Pinpoint the cell where the given text exists, returning its [X, Y] midpoint coordinate. 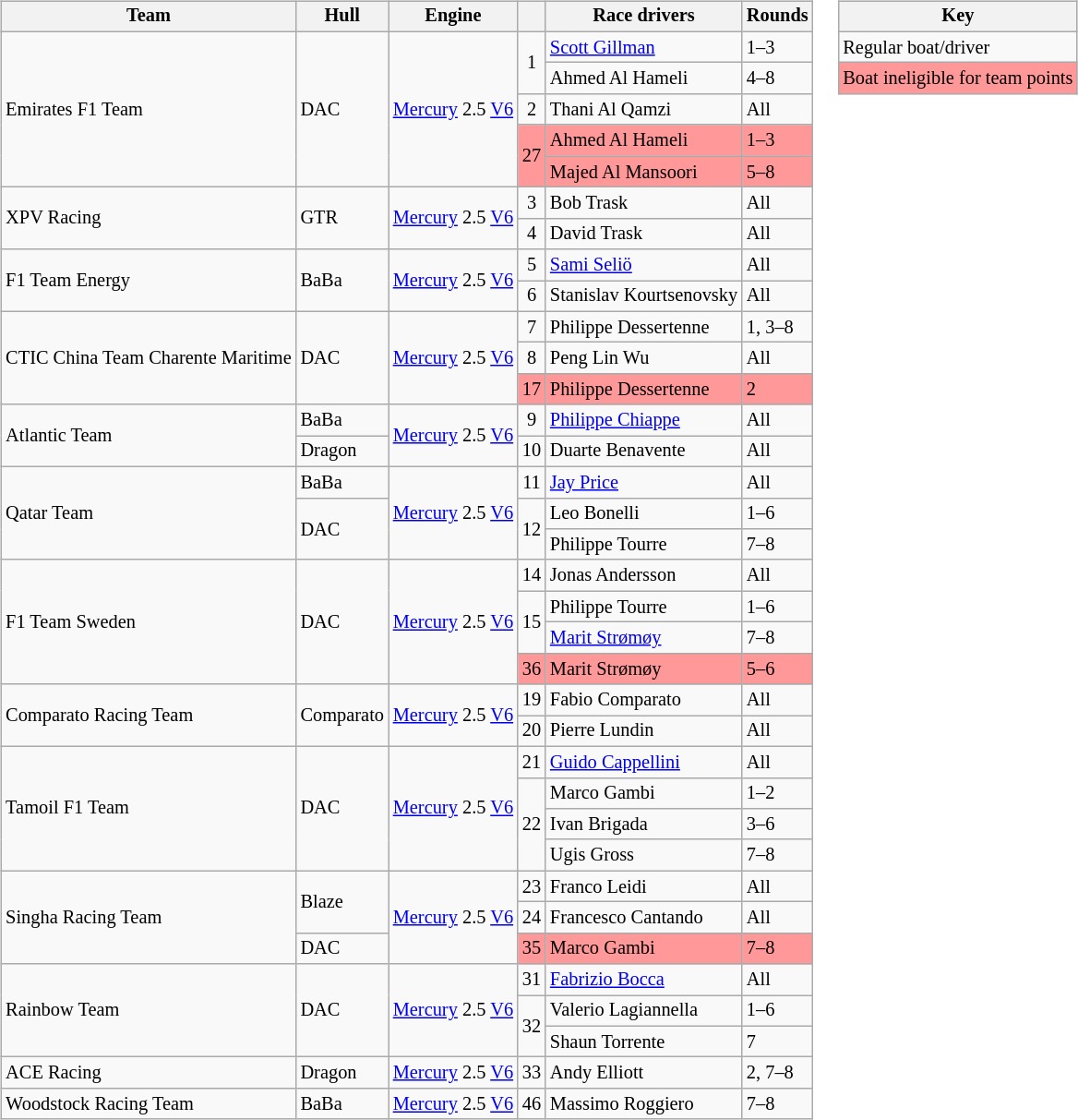
1–2 [777, 793]
17 [532, 390]
10 [532, 452]
Massimo Roggiero [644, 1104]
Pierre Lundin [644, 731]
15 [532, 622]
XPV Racing [148, 218]
Andy Elliott [644, 1073]
Rainbow Team [148, 1010]
Engine [453, 17]
Emirates F1 Team [148, 109]
Tamoil F1 Team [148, 809]
Stanislav Kourtsenovsky [644, 296]
Comparato Racing Team [148, 715]
Race drivers [644, 17]
1, 3–8 [777, 327]
Comparato [342, 715]
Ugis Gross [644, 855]
23 [532, 886]
35 [532, 948]
6 [532, 296]
Fabrizio Bocca [644, 980]
Key [958, 17]
36 [532, 668]
Hull [342, 17]
Philippe Chiappe [644, 420]
F1 Team Energy [148, 281]
Guido Cappellini [644, 762]
Jay Price [644, 482]
24 [532, 918]
Regular boat/driver [958, 47]
Rounds [777, 17]
21 [532, 762]
Singha Racing Team [148, 918]
9 [532, 420]
31 [532, 980]
Jonas Andersson [644, 575]
Ivan Brigada [644, 825]
Franco Leidi [644, 886]
Scott Gillman [644, 47]
David Trask [644, 234]
Blaze [342, 901]
19 [532, 700]
ACE Racing [148, 1073]
Thani Al Qamzi [644, 110]
Bob Trask [644, 203]
Sami Seliö [644, 265]
12 [532, 528]
3–6 [777, 825]
Leo Bonelli [644, 513]
4–8 [777, 78]
Peng Lin Wu [644, 358]
22 [532, 824]
33 [532, 1073]
Qatar Team [148, 513]
CTIC China Team Charente Maritime [148, 358]
8 [532, 358]
11 [532, 482]
2, 7–8 [777, 1073]
27 [532, 155]
4 [532, 234]
3 [532, 203]
F1 Team Sweden [148, 622]
5 [532, 265]
Fabio Comparato [644, 700]
GTR [342, 218]
46 [532, 1104]
Duarte Benavente [644, 452]
Valerio Lagiannella [644, 1011]
1 [532, 63]
Boat ineligible for team points [958, 78]
32 [532, 1027]
20 [532, 731]
Majed Al Mansoori [644, 172]
Woodstock Racing Team [148, 1104]
5–8 [777, 172]
14 [532, 575]
Atlantic Team [148, 436]
5–6 [777, 668]
Francesco Cantando [644, 918]
Shaun Torrente [644, 1042]
Team [148, 17]
